Pinpoint the cell where the given text exists, returning its (x, y) midpoint coordinate. 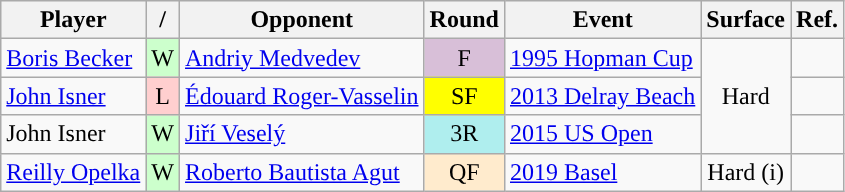
Surface (746, 20)
Hard (i) (746, 172)
3R (464, 134)
2015 US Open (602, 134)
Round (464, 20)
QF (464, 172)
1995 Hopman Cup (602, 58)
Jiří Veselý (302, 134)
Player (74, 20)
/ (163, 20)
Reilly Opelka (74, 172)
Ref. (818, 20)
Opponent (302, 20)
2013 Delray Beach (602, 96)
Roberto Bautista Agut (302, 172)
Event (602, 20)
Édouard Roger-Vasselin (302, 96)
F (464, 58)
SF (464, 96)
2019 Basel (602, 172)
Hard (746, 96)
Boris Becker (74, 58)
Andriy Medvedev (302, 58)
L (163, 96)
